Return the [X, Y] coordinate for the center point of the cell that contains the specified text.  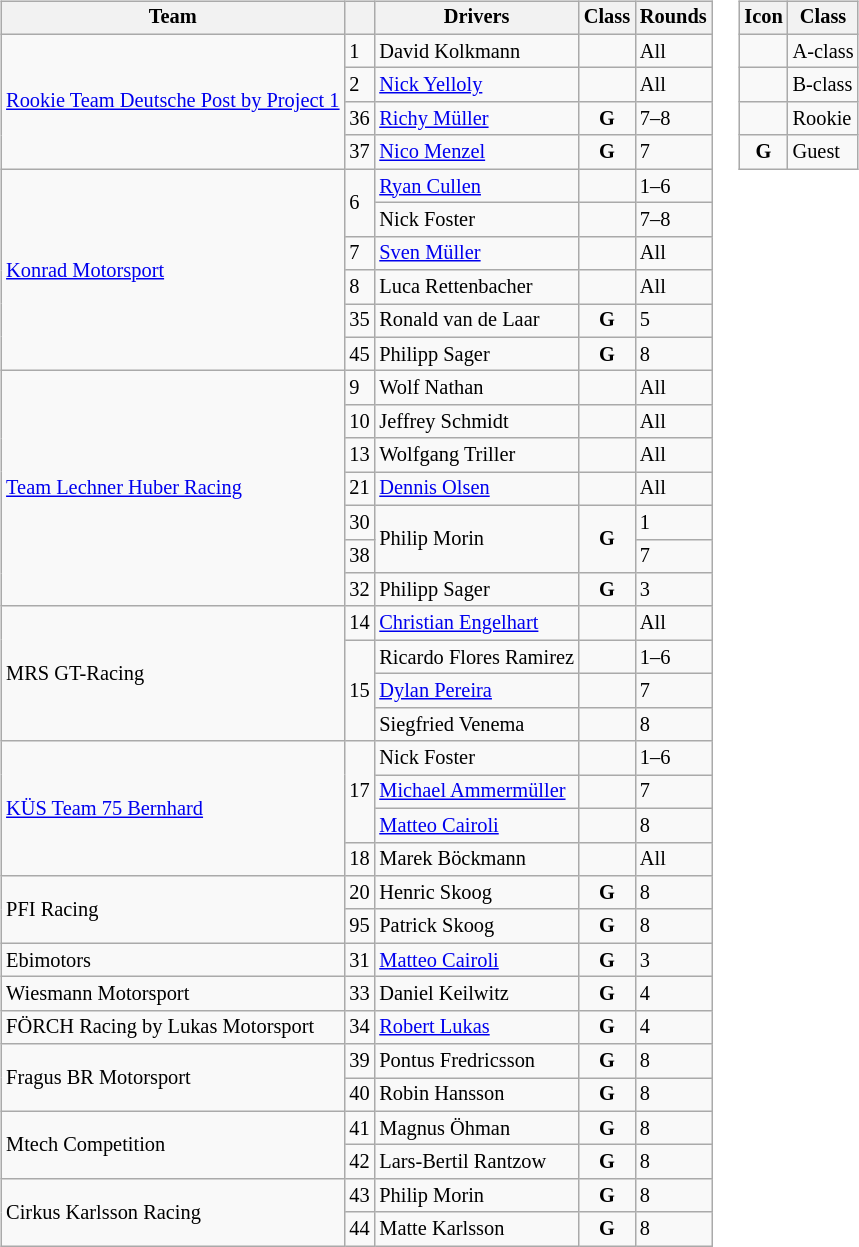
Wolfgang Triller [476, 455]
18 [359, 859]
44 [359, 1229]
Mtech Competition [172, 1144]
FÖRCH Racing by Lukas Motorsport [172, 1027]
Icon [763, 18]
41 [359, 1128]
Nico Menzel [476, 152]
Ebimotors [172, 960]
Ronald van de Laar [476, 321]
Team Lechner Huber Racing [172, 489]
Robert Lukas [476, 1027]
Daniel Keilwitz [476, 994]
5 [674, 321]
Cirkus Karlsson Racing [172, 1212]
15 [359, 690]
Dennis Olsen [476, 489]
Konrad Motorsport [172, 270]
35 [359, 321]
34 [359, 1027]
Sven Müller [476, 253]
Nick Yelloly [476, 85]
A-class [824, 51]
39 [359, 1061]
Guest [824, 152]
31 [359, 960]
Lars-Bertil Rantzow [476, 1162]
21 [359, 489]
PFI Racing [172, 910]
David Kolkmann [476, 51]
2 [359, 85]
Marek Böckmann [476, 859]
Jeffrey Schmidt [476, 422]
Siegfried Venema [476, 724]
9 [359, 388]
42 [359, 1162]
95 [359, 926]
Richy Müller [476, 119]
14 [359, 623]
Rookie [824, 119]
Ryan Cullen [476, 186]
Robin Hansson [476, 1095]
Rounds [674, 18]
MRS GT-Racing [172, 674]
30 [359, 522]
Ricardo Flores Ramirez [476, 657]
43 [359, 1196]
32 [359, 590]
33 [359, 994]
Patrick Skoog [476, 926]
36 [359, 119]
Pontus Fredricsson [476, 1061]
KÜS Team 75 Bernhard [172, 808]
20 [359, 893]
B-class [824, 85]
Christian Engelhart [476, 623]
13 [359, 455]
Luca Rettenbacher [476, 287]
38 [359, 556]
6 [359, 202]
Dylan Pereira [476, 691]
Matte Karlsson [476, 1229]
40 [359, 1095]
Wiesmann Motorsport [172, 994]
45 [359, 354]
17 [359, 792]
Magnus Öhman [476, 1128]
10 [359, 422]
Henric Skoog [476, 893]
Drivers [476, 18]
Wolf Nathan [476, 388]
37 [359, 152]
Fragus BR Motorsport [172, 1078]
Rookie Team Deutsche Post by Project 1 [172, 102]
Michael Ammermüller [476, 792]
Team [172, 18]
